Determine the [X, Y] coordinate at the center of the cell enclosing the given text.  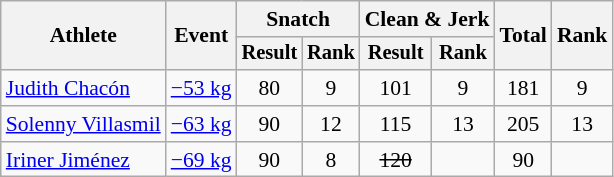
−63 kg [202, 124]
Athlete [84, 36]
181 [524, 88]
205 [524, 124]
115 [396, 124]
90 [270, 124]
−53 kg [202, 88]
Solenny Villasmil [84, 124]
Event [202, 36]
Judith Chacón [84, 88]
80 [270, 88]
101 [396, 88]
Total [524, 36]
12 [331, 124]
Snatch [298, 19]
Clean & Jerk [428, 19]
